Find where the given text appears and provide that cell's center as [X, Y] coordinate. 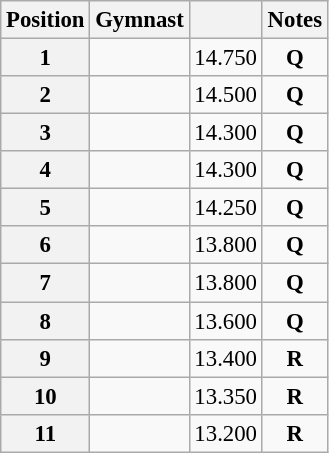
10 [46, 396]
9 [46, 358]
4 [46, 170]
13.400 [226, 358]
13.200 [226, 433]
8 [46, 321]
1 [46, 58]
Position [46, 20]
14.500 [226, 95]
7 [46, 283]
3 [46, 133]
Gymnast [140, 20]
14.250 [226, 208]
2 [46, 95]
11 [46, 433]
5 [46, 208]
13.350 [226, 396]
13.600 [226, 321]
Notes [294, 20]
6 [46, 245]
14.750 [226, 58]
